Output the (x, y) coordinate of the center of the cell containing the given text.  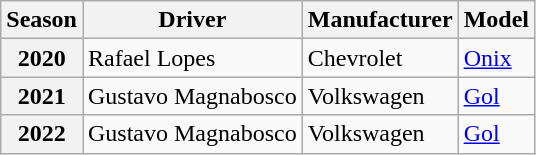
Chevrolet (380, 58)
2021 (42, 96)
Onix (496, 58)
Season (42, 20)
Rafael Lopes (192, 58)
2020 (42, 58)
Manufacturer (380, 20)
2022 (42, 134)
Driver (192, 20)
Model (496, 20)
